For the text-containing cell, return its midpoint in [x, y] coordinate format. 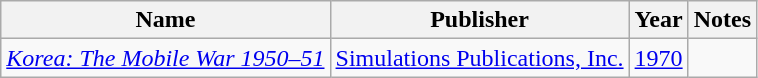
Simulations Publications, Inc. [480, 58]
Year [658, 20]
Notes [722, 20]
Name [166, 20]
Publisher [480, 20]
1970 [658, 58]
Korea: The Mobile War 1950–51 [166, 58]
